Return [x, y] of the center of cell containing provided text 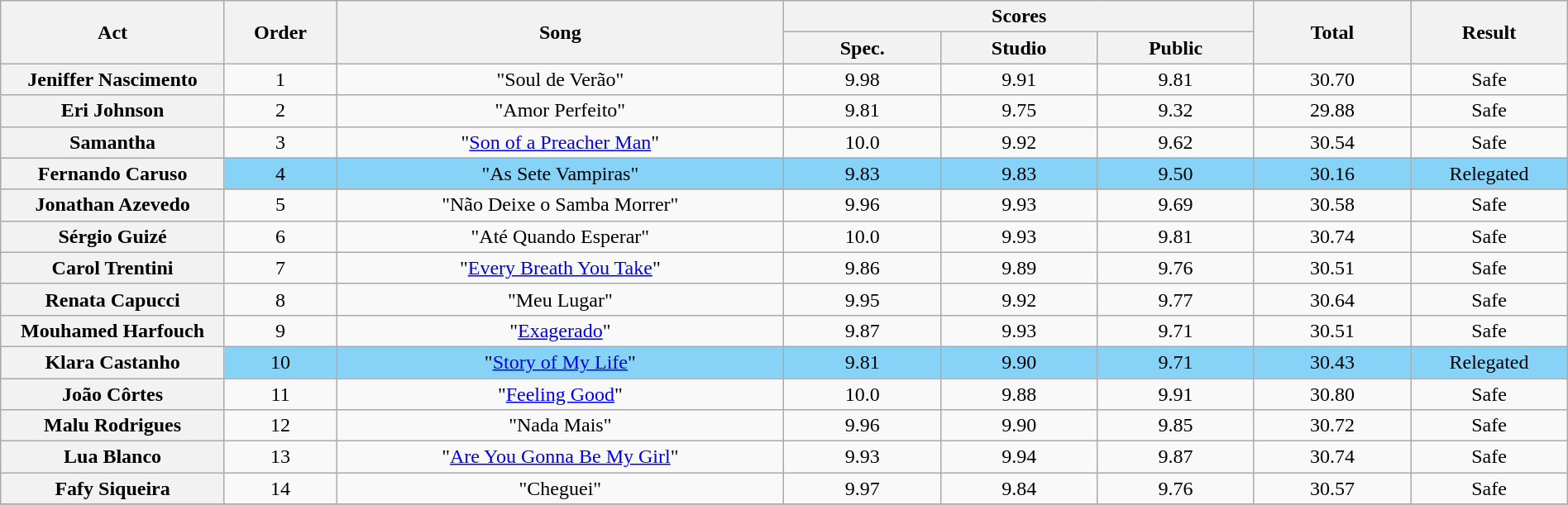
6 [280, 236]
9.62 [1176, 142]
3 [280, 142]
30.57 [1331, 488]
"Exagerado" [561, 331]
"Feeling Good" [561, 394]
"Meu Lugar" [561, 299]
4 [280, 174]
"Son of a Preacher Man" [561, 142]
14 [280, 488]
9.89 [1019, 268]
"Não Deixe o Samba Morrer" [561, 205]
9.75 [1019, 111]
Mouhamed Harfouch [112, 331]
Sérgio Guizé [112, 236]
Spec. [862, 48]
9.98 [862, 79]
9.88 [1019, 394]
Act [112, 32]
Jeniffer Nascimento [112, 79]
2 [280, 111]
29.88 [1331, 111]
12 [280, 426]
9.32 [1176, 111]
13 [280, 457]
Public [1176, 48]
Studio [1019, 48]
30.64 [1331, 299]
8 [280, 299]
30.80 [1331, 394]
30.43 [1331, 362]
Order [280, 32]
"As Sete Vampiras" [561, 174]
9.97 [862, 488]
Song [561, 32]
9.94 [1019, 457]
9.50 [1176, 174]
Fafy Siqueira [112, 488]
João Côrtes [112, 394]
Klara Castanho [112, 362]
9.86 [862, 268]
Eri Johnson [112, 111]
5 [280, 205]
10 [280, 362]
Scores [1019, 17]
"Every Breath You Take" [561, 268]
Carol Trentini [112, 268]
30.16 [1331, 174]
30.58 [1331, 205]
9.85 [1176, 426]
9.69 [1176, 205]
Jonathan Azevedo [112, 205]
30.72 [1331, 426]
"Nada Mais" [561, 426]
Samantha [112, 142]
11 [280, 394]
9 [280, 331]
"Soul de Verão" [561, 79]
"Até Quando Esperar" [561, 236]
Result [1489, 32]
"Amor Perfeito" [561, 111]
7 [280, 268]
30.54 [1331, 142]
Malu Rodrigues [112, 426]
1 [280, 79]
9.95 [862, 299]
"Are You Gonna Be My Girl" [561, 457]
Total [1331, 32]
9.84 [1019, 488]
"Cheguei" [561, 488]
Renata Capucci [112, 299]
"Story of My Life" [561, 362]
Fernando Caruso [112, 174]
Lua Blanco [112, 457]
30.70 [1331, 79]
9.77 [1176, 299]
